Output the (X, Y) coordinate of the center of the cell containing the given text.  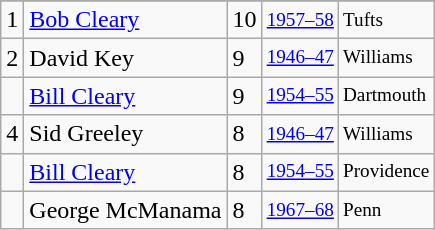
Providence (386, 172)
1 (12, 20)
Bob Cleary (126, 20)
1967–68 (300, 210)
Tufts (386, 20)
1957–58 (300, 20)
George McManama (126, 210)
Penn (386, 210)
Sid Greeley (126, 134)
David Key (126, 58)
Dartmouth (386, 96)
4 (12, 134)
10 (244, 20)
2 (12, 58)
